Identify which cell holds the provided text, then report its (X, Y) central coordinate. 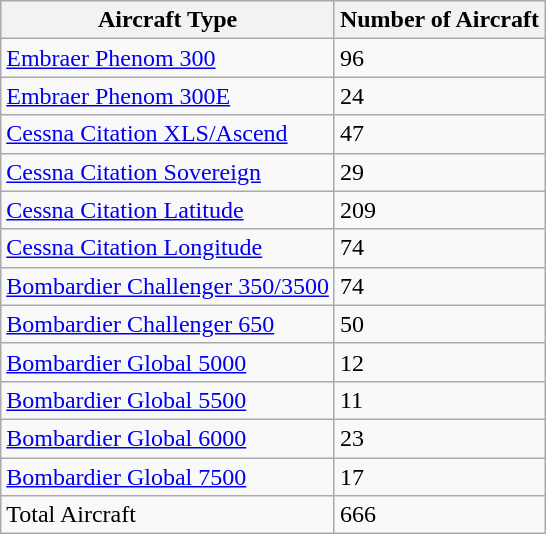
Number of Aircraft (439, 20)
Embraer Phenom 300 (168, 58)
24 (439, 96)
12 (439, 362)
Embraer Phenom 300E (168, 96)
Cessna Citation Longitude (168, 248)
47 (439, 134)
666 (439, 515)
Bombardier Global 7500 (168, 477)
50 (439, 324)
Cessna Citation XLS/Ascend (168, 134)
29 (439, 172)
11 (439, 400)
23 (439, 438)
Cessna Citation Latitude (168, 210)
209 (439, 210)
Aircraft Type (168, 20)
Bombardier Challenger 650 (168, 324)
Total Aircraft (168, 515)
Bombardier Global 6000 (168, 438)
Bombardier Global 5500 (168, 400)
Cessna Citation Sovereign (168, 172)
96 (439, 58)
17 (439, 477)
Bombardier Challenger 350/3500 (168, 286)
Bombardier Global 5000 (168, 362)
